Identify which cell holds the provided text, then report its [X, Y] central coordinate. 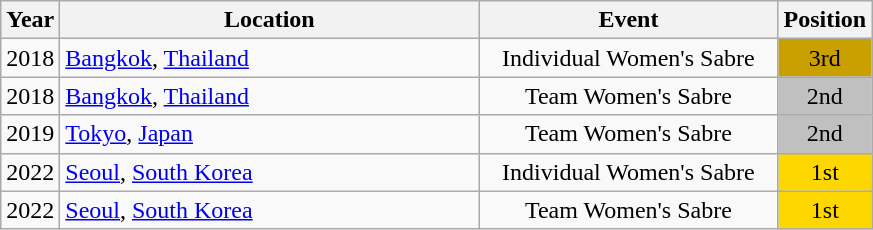
3rd [825, 58]
Event [628, 20]
Position [825, 20]
2019 [30, 134]
Tokyo, Japan [270, 134]
Location [270, 20]
Year [30, 20]
